Determine the [x, y] coordinate at the center of the cell enclosing the given text.  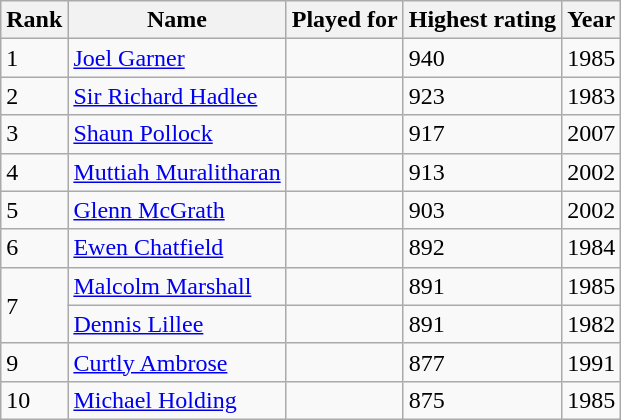
Played for [344, 20]
Curtly Ambrose [177, 362]
5 [34, 210]
Joel Garner [177, 58]
903 [482, 210]
923 [482, 96]
Michael Holding [177, 400]
1991 [592, 362]
Name [177, 20]
Ewen Chatfield [177, 248]
913 [482, 172]
877 [482, 362]
Dennis Lillee [177, 324]
Highest rating [482, 20]
1 [34, 58]
10 [34, 400]
Year [592, 20]
2007 [592, 134]
2 [34, 96]
4 [34, 172]
7 [34, 305]
9 [34, 362]
875 [482, 400]
917 [482, 134]
Sir Richard Hadlee [177, 96]
940 [482, 58]
Rank [34, 20]
Muttiah Muralitharan [177, 172]
1983 [592, 96]
6 [34, 248]
1982 [592, 324]
Malcolm Marshall [177, 286]
Glenn McGrath [177, 210]
1984 [592, 248]
Shaun Pollock [177, 134]
892 [482, 248]
3 [34, 134]
